Find where the given text appears and provide that cell's center as (X, Y) coordinate. 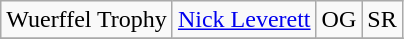
SR (382, 20)
Wuerffel Trophy (87, 20)
Nick Leverett (244, 20)
OG (339, 20)
